Search for the cell housing the specified text and yield its (X, Y) center coordinate. 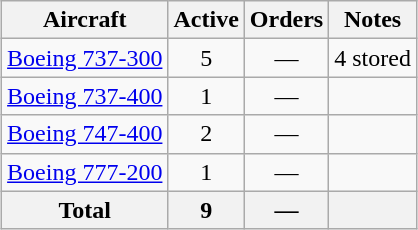
Notes (373, 20)
5 (206, 58)
Orders (286, 20)
4 stored (373, 58)
Active (206, 20)
Boeing 737-400 (85, 96)
9 (206, 210)
2 (206, 134)
Aircraft (85, 20)
Boeing 747-400 (85, 134)
Total (85, 210)
Boeing 737-300 (85, 58)
Boeing 777-200 (85, 172)
